Pinpoint the cell where the given text exists, returning its [X, Y] midpoint coordinate. 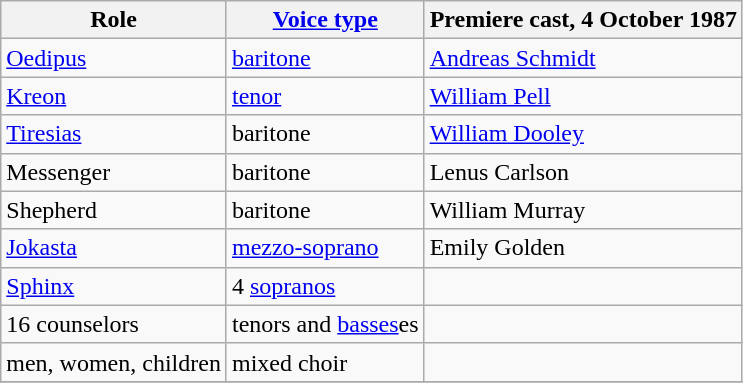
men, women, children [114, 362]
Messenger [114, 172]
Voice type [325, 20]
Jokasta [114, 248]
Andreas Schmidt [583, 58]
Oedipus [114, 58]
Shepherd [114, 210]
Premiere cast, 4 October 1987 [583, 20]
tenors and basseses [325, 324]
Kreon [114, 96]
mezzo-soprano [325, 248]
Emily Golden [583, 248]
16 counselors [114, 324]
tenor [325, 96]
William Pell [583, 96]
Tiresias [114, 134]
Lenus Carlson [583, 172]
William Dooley [583, 134]
4 sopranos [325, 286]
Role [114, 20]
Sphinx [114, 286]
William Murray [583, 210]
mixed choir [325, 362]
